Locate the cell with the specified text and output its [x, y] center coordinate. 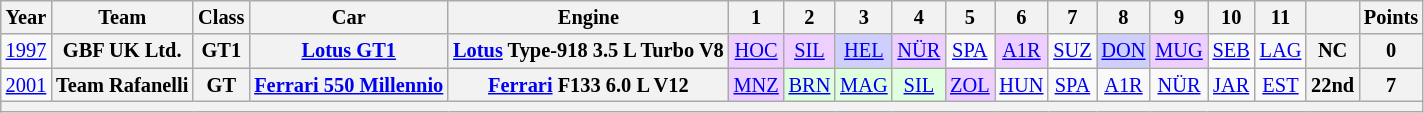
0 [1391, 51]
NC [1332, 51]
9 [1178, 17]
1997 [26, 51]
HOC [756, 51]
Year [26, 17]
GBF UK Ltd. [122, 51]
Car [348, 17]
HUN [1021, 85]
MUG [1178, 51]
1 [756, 17]
2 [810, 17]
GT1 [221, 51]
8 [1124, 17]
HEL [864, 51]
Points [1391, 17]
6 [1021, 17]
MAG [864, 85]
GT [221, 85]
Ferrari 550 Millennio [348, 85]
Lotus GT1 [348, 51]
Team Rafanelli [122, 85]
11 [1281, 17]
Lotus Type-918 3.5 L Turbo V8 [588, 51]
SUZ [1072, 51]
5 [970, 17]
2001 [26, 85]
Class [221, 17]
LAG [1281, 51]
JAR [1232, 85]
Engine [588, 17]
3 [864, 17]
DON [1124, 51]
BRN [810, 85]
4 [918, 17]
SEB [1232, 51]
MNZ [756, 85]
ZOL [970, 85]
EST [1281, 85]
Team [122, 17]
22nd [1332, 85]
10 [1232, 17]
Ferrari F133 6.0 L V12 [588, 85]
